Extract the (x, y) coordinate from the center of the cell holding the provided text.  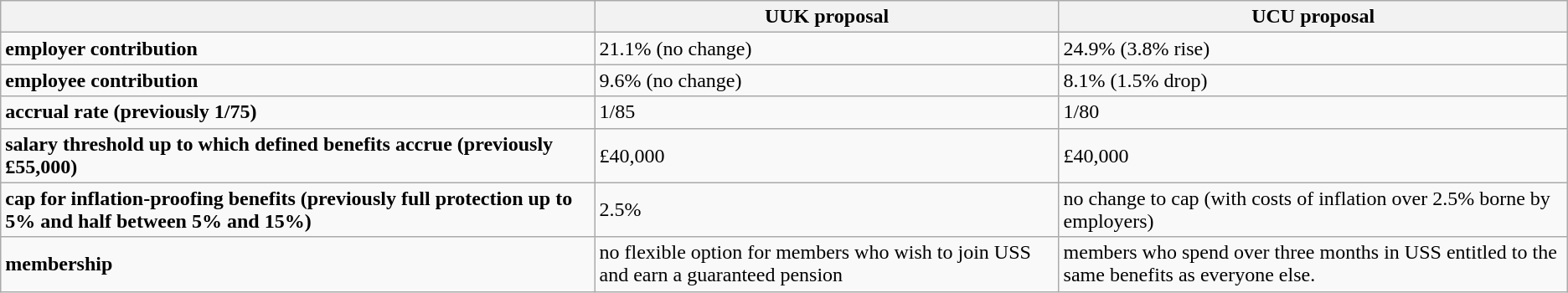
employee contribution (298, 80)
salary threshold up to which defined benefits accrue (previously £55,000) (298, 156)
21.1% (no change) (827, 49)
accrual rate (previously 1/75) (298, 112)
2.5% (827, 209)
no change to cap (with costs of inflation over 2.5% borne by employers) (1313, 209)
members who spend over three months in USS entitled to the same benefits as everyone else. (1313, 265)
1/85 (827, 112)
1/80 (1313, 112)
9.6% (no change) (827, 80)
UCU proposal (1313, 17)
no flexible option for members who wish to join USS and earn a guaranteed pension (827, 265)
8.1% (1.5% drop) (1313, 80)
cap for inflation-proofing benefits (previously full protection up to 5% and half between 5% and 15%) (298, 209)
UUK proposal (827, 17)
24.9% (3.8% rise) (1313, 49)
employer contribution (298, 49)
membership (298, 265)
